Search for the cell housing the specified text and yield its [X, Y] center coordinate. 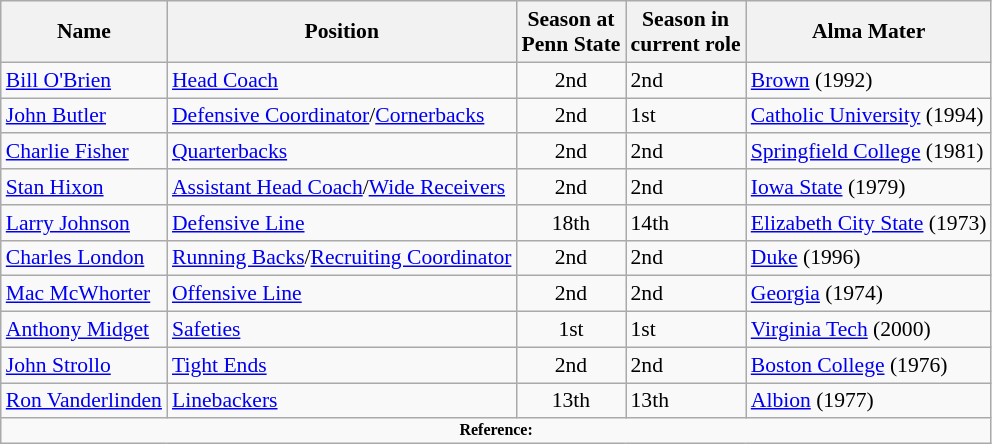
Quarterbacks [342, 152]
Springfield College (1981) [869, 152]
Charles London [84, 258]
Iowa State (1979) [869, 187]
Duke (1996) [869, 258]
Mac McWhorter [84, 294]
John Butler [84, 116]
Boston College (1976) [869, 365]
Bill O'Brien [84, 80]
Larry Johnson [84, 223]
Defensive Coordinator/Cornerbacks [342, 116]
Reference: [496, 431]
14th [686, 223]
John Strollo [84, 365]
Anthony Midget [84, 330]
Season atPenn State [570, 32]
Catholic University (1994) [869, 116]
Georgia (1974) [869, 294]
18th [570, 223]
Season in current role [686, 32]
Elizabeth City State (1973) [869, 223]
Position [342, 32]
Stan Hixon [84, 187]
Name [84, 32]
Safeties [342, 330]
Tight Ends [342, 365]
Defensive Line [342, 223]
Brown (1992) [869, 80]
Assistant Head Coach/Wide Receivers [342, 187]
Virginia Tech (2000) [869, 330]
Offensive Line [342, 294]
Running Backs/Recruiting Coordinator [342, 258]
Albion (1977) [869, 401]
Charlie Fisher [84, 152]
Head Coach [342, 80]
Alma Mater [869, 32]
Ron Vanderlinden [84, 401]
Linebackers [342, 401]
